Detect which cell encompasses the target text, then output its [x, y] center coordinate. 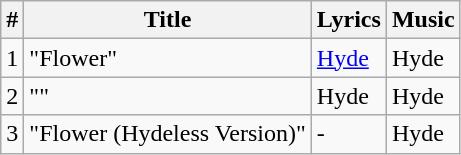
Lyrics [348, 20]
Music [423, 20]
1 [12, 58]
Title [168, 20]
3 [12, 134]
"" [168, 96]
# [12, 20]
"Flower (Hydeless Version)" [168, 134]
2 [12, 96]
"Flower" [168, 58]
‐ [348, 134]
